Determine the (x, y) coordinate at the center of the cell enclosing the given text.  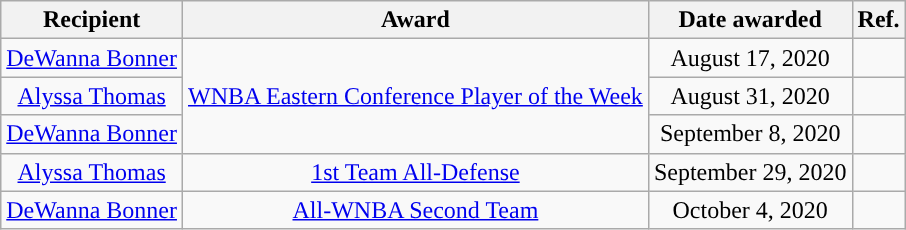
August 17, 2020 (750, 58)
Award (415, 20)
August 31, 2020 (750, 96)
Ref. (878, 20)
Recipient (92, 20)
All-WNBA Second Team (415, 210)
September 8, 2020 (750, 134)
1st Team All-Defense (415, 172)
Date awarded (750, 20)
WNBA Eastern Conference Player of the Week (415, 96)
September 29, 2020 (750, 172)
October 4, 2020 (750, 210)
